Detect which cell encompasses the target text, then output its (x, y) center coordinate. 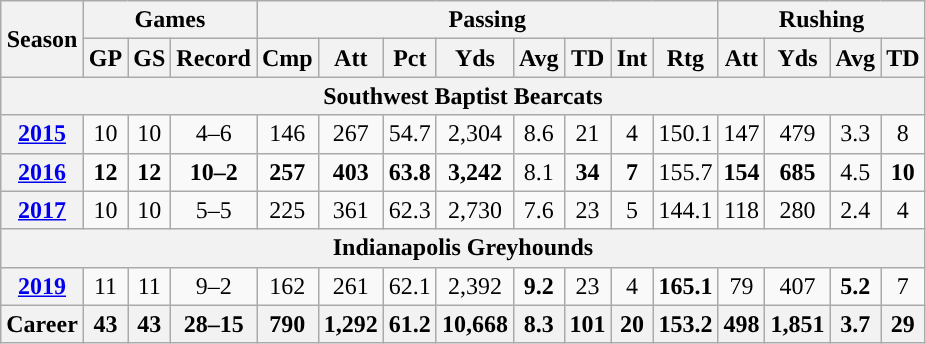
685 (798, 172)
2016 (42, 172)
5.2 (856, 286)
2019 (42, 286)
5–5 (214, 210)
Southwest Baptist Bearcats (463, 96)
1,851 (798, 324)
1,292 (350, 324)
Indianapolis Greyhounds (463, 248)
8.3 (538, 324)
5 (632, 210)
150.1 (686, 134)
10,668 (474, 324)
155.7 (686, 172)
10–2 (214, 172)
261 (350, 286)
147 (742, 134)
153.2 (686, 324)
GP (105, 58)
3,242 (474, 172)
257 (287, 172)
2,730 (474, 210)
101 (588, 324)
29 (903, 324)
479 (798, 134)
9.2 (538, 286)
63.8 (410, 172)
498 (742, 324)
225 (287, 210)
3.7 (856, 324)
9–2 (214, 286)
154 (742, 172)
146 (287, 134)
267 (350, 134)
21 (588, 134)
Pct (410, 58)
Rtg (686, 58)
GS (150, 58)
Career (42, 324)
20 (632, 324)
2015 (42, 134)
361 (350, 210)
4.5 (856, 172)
Cmp (287, 58)
Passing (486, 20)
165.1 (686, 286)
2,392 (474, 286)
62.3 (410, 210)
7.6 (538, 210)
8.1 (538, 172)
8 (903, 134)
403 (350, 172)
61.2 (410, 324)
407 (798, 286)
2017 (42, 210)
162 (287, 286)
Record (214, 58)
Int (632, 58)
8.6 (538, 134)
Season (42, 39)
79 (742, 286)
2.4 (856, 210)
28–15 (214, 324)
62.1 (410, 286)
280 (798, 210)
790 (287, 324)
34 (588, 172)
54.7 (410, 134)
118 (742, 210)
2,304 (474, 134)
Rushing (822, 20)
3.3 (856, 134)
144.1 (686, 210)
4–6 (214, 134)
Games (170, 20)
